Scan for the cell matching the given text and deliver its (X, Y) coordinate at center. 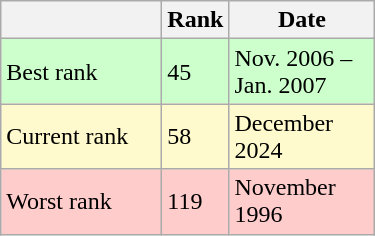
Worst rank (82, 202)
Rank (196, 20)
November 1996 (302, 202)
119 (196, 202)
45 (196, 72)
Best rank (82, 72)
Current rank (82, 136)
Nov. 2006 – Jan. 2007 (302, 72)
Date (302, 20)
58 (196, 136)
December 2024 (302, 136)
